From the cell containing the given text, extract its center point as [x, y] coordinate. 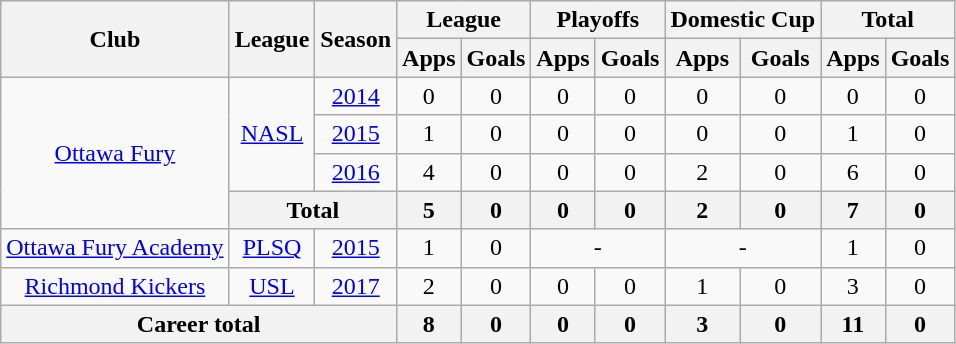
2014 [356, 96]
Ottawa Fury Academy [115, 248]
Richmond Kickers [115, 286]
4 [429, 172]
7 [853, 210]
Season [356, 39]
NASL [272, 134]
5 [429, 210]
6 [853, 172]
USL [272, 286]
2017 [356, 286]
11 [853, 324]
Ottawa Fury [115, 153]
PLSQ [272, 248]
Playoffs [598, 20]
Career total [199, 324]
Domestic Cup [743, 20]
2016 [356, 172]
8 [429, 324]
Club [115, 39]
